Scan for the cell matching the given text and deliver its [X, Y] coordinate at center. 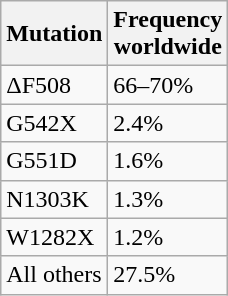
Mutation [54, 34]
2.4% [168, 123]
27.5% [168, 275]
G551D [54, 161]
66–70% [168, 85]
1.3% [168, 199]
1.2% [168, 237]
Frequencyworldwide [168, 34]
ΔF508 [54, 85]
G542X [54, 123]
All others [54, 275]
1.6% [168, 161]
W1282X [54, 237]
N1303K [54, 199]
